Provide the [X, Y] coordinate of the cell's center where the given text is located.  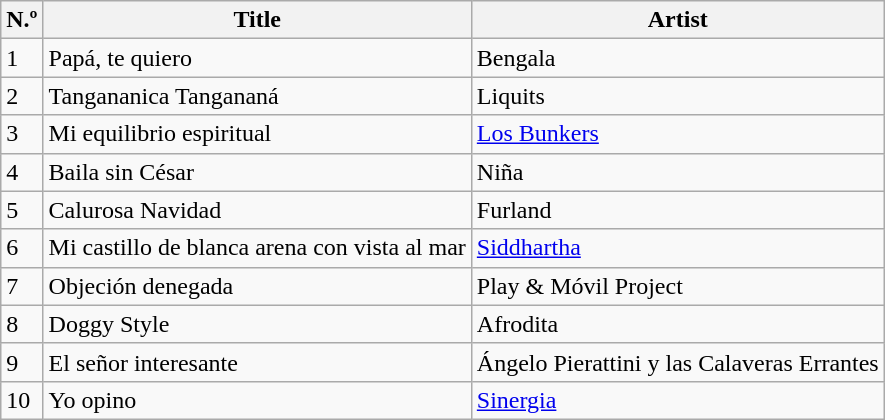
6 [22, 248]
Doggy Style [257, 324]
Liquits [678, 96]
8 [22, 324]
Sinergia [678, 400]
N.º [22, 20]
El señor interesante [257, 362]
Title [257, 20]
Tangananica Tangananá [257, 96]
9 [22, 362]
5 [22, 210]
Calurosa Navidad [257, 210]
Los Bunkers [678, 134]
Bengala [678, 58]
10 [22, 400]
Ángelo Pierattini y las Calaveras Errantes [678, 362]
1 [22, 58]
Baila sin César [257, 172]
Objeción denegada [257, 286]
Play & Móvil Project [678, 286]
Afrodita [678, 324]
2 [22, 96]
Papá, te quiero [257, 58]
Siddhartha [678, 248]
3 [22, 134]
Yo opino [257, 400]
4 [22, 172]
Mi equilibrio espiritual [257, 134]
Furland [678, 210]
7 [22, 286]
Artist [678, 20]
Mi castillo de blanca arena con vista al mar [257, 248]
Niña [678, 172]
